Search for the cell housing the specified text and yield its [x, y] center coordinate. 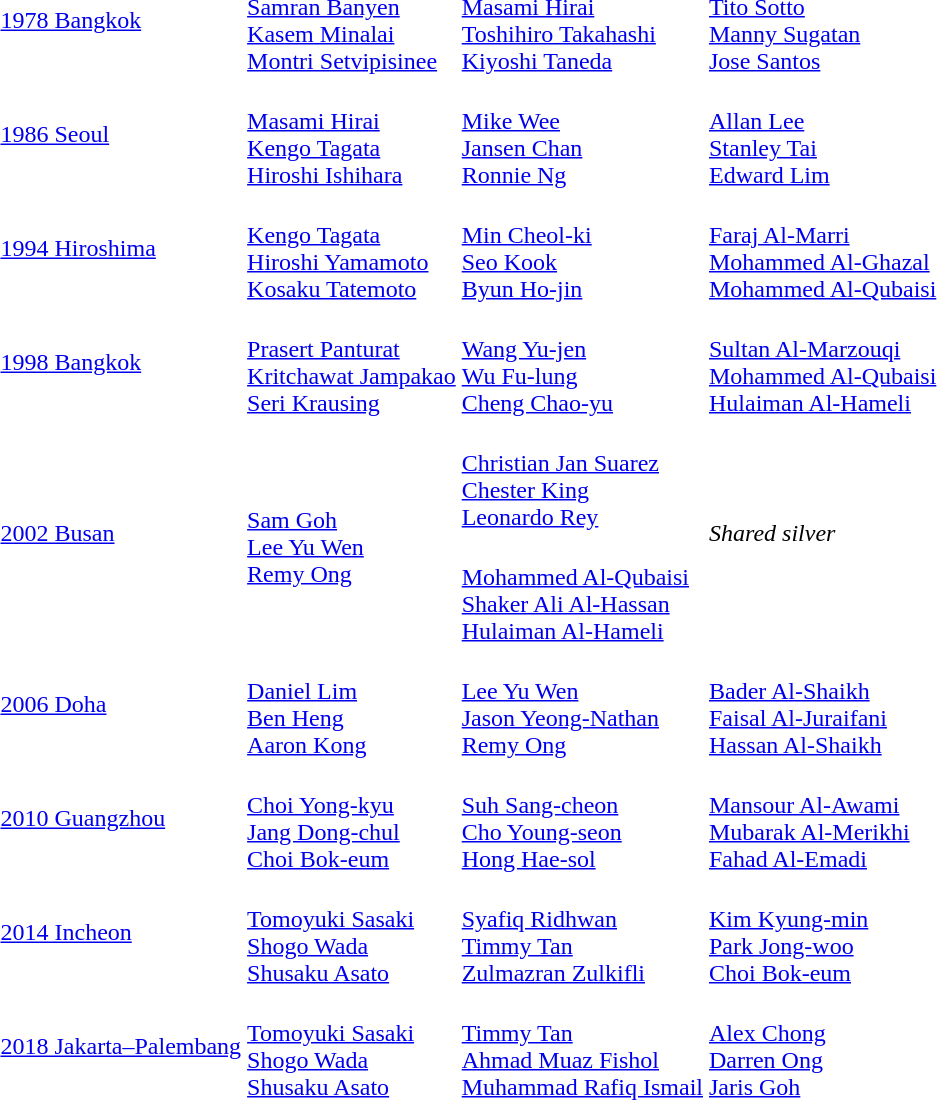
Mike WeeJansen ChanRonnie Ng [582, 134]
Lee Yu WenJason Yeong-NathanRemy Ong [582, 704]
Tomoyuki SasakiShogo WadaShusaku Asato [352, 932]
Masami HiraiKengo TagataHiroshi Ishihara [352, 134]
Bader Al-ShaikhFaisal Al-JuraifaniHassan Al-Shaikh [822, 704]
Min Cheol-kiSeo KookByun Ho-jin [582, 248]
Mohammed Al-QubaisiShaker Ali Al-HassanHulaiman Al-Hameli [582, 590]
Allan LeeStanley TaiEdward Lim [822, 134]
Wang Yu-jenWu Fu-lungCheng Chao-yu [582, 362]
Kengo TagataHiroshi YamamotoKosaku Tatemoto [352, 248]
Sultan Al-MarzouqiMohammed Al-QubaisiHulaiman Al-Hameli [822, 362]
Daniel LimBen HengAaron Kong [352, 704]
Faraj Al-MarriMohammed Al-GhazalMohammed Al-Qubaisi [822, 248]
Shared silver [822, 534]
Suh Sang-cheonCho Young-seonHong Hae-sol [582, 818]
Sam GohLee Yu WenRemy Ong [352, 534]
Syafiq RidhwanTimmy TanZulmazran Zulkifli [582, 932]
Choi Yong-kyuJang Dong-chulChoi Bok-eum [352, 818]
Kim Kyung-minPark Jong-wooChoi Bok-eum [822, 932]
Christian Jan SuarezChester KingLeonardo Rey [582, 476]
Mansour Al-AwamiMubarak Al-MerikhiFahad Al-Emadi [822, 818]
Prasert PanturatKritchawat JampakaoSeri Krausing [352, 362]
